Determine the [X, Y] coordinate at the center of the cell enclosing the given text.  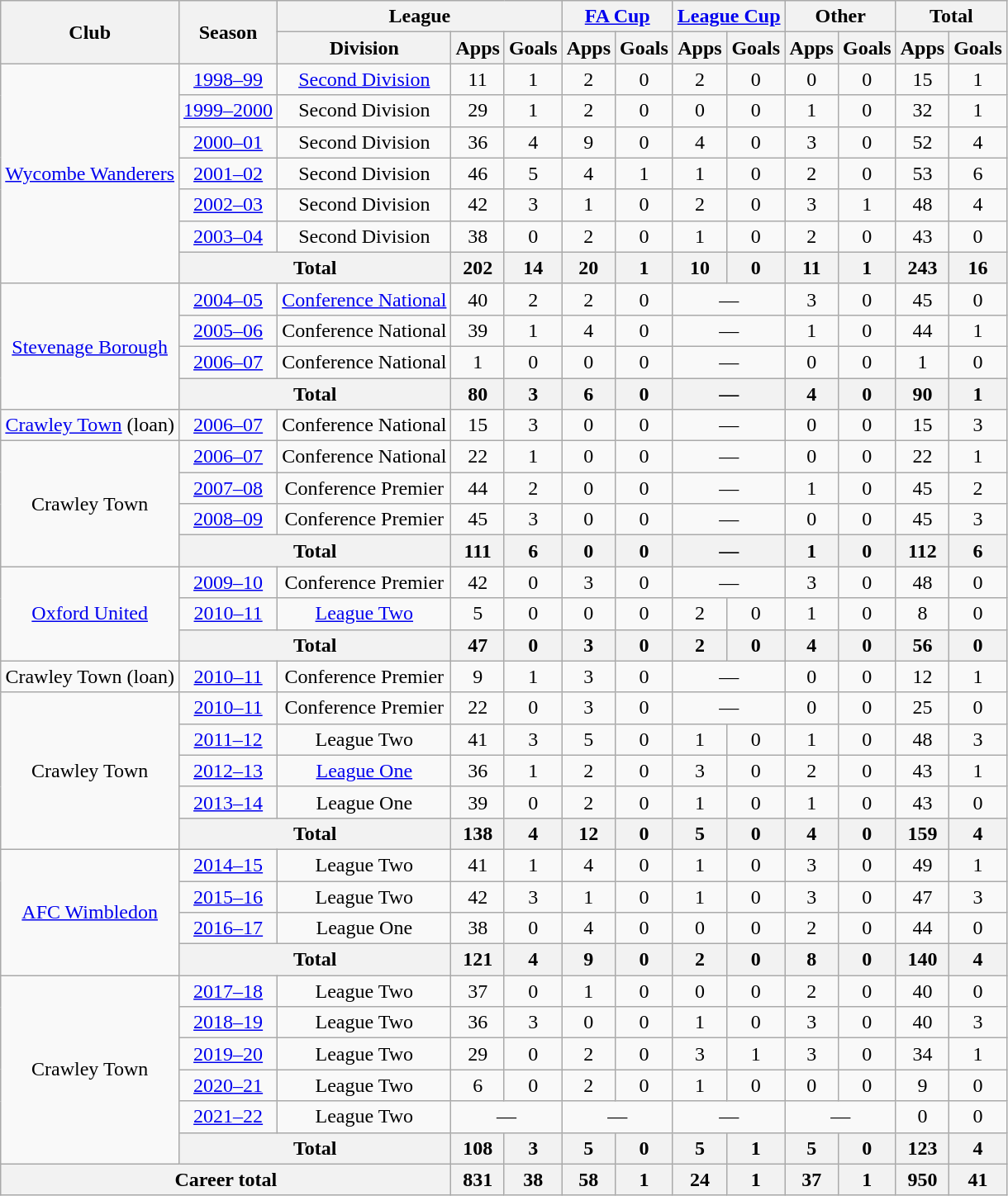
2020–21 [228, 1085]
46 [478, 173]
2008–09 [228, 520]
Club [90, 32]
2005–06 [228, 330]
90 [922, 394]
Season [228, 32]
Career total [226, 1179]
2015–16 [228, 896]
112 [922, 551]
2018–19 [228, 1023]
2004–05 [228, 299]
2014–15 [228, 865]
58 [588, 1179]
2002–03 [228, 205]
1998–99 [228, 79]
Wycombe Wanderers [90, 173]
25 [922, 708]
20 [588, 268]
34 [922, 1054]
16 [978, 268]
202 [478, 268]
2016–17 [228, 928]
138 [478, 833]
243 [922, 268]
108 [478, 1148]
FA Cup [617, 17]
2009–10 [228, 582]
10 [699, 268]
32 [922, 111]
2013–14 [228, 802]
2012–13 [228, 771]
56 [922, 645]
24 [699, 1179]
121 [478, 960]
Oxford United [90, 614]
League Cup [729, 17]
Stevenage Borough [90, 346]
2000–01 [228, 142]
2019–20 [228, 1054]
140 [922, 960]
2011–12 [228, 739]
Division [364, 48]
2021–22 [228, 1117]
53 [922, 173]
2017–18 [228, 991]
111 [478, 551]
950 [922, 1179]
2007–08 [228, 488]
80 [478, 394]
831 [478, 1179]
League [420, 17]
Other [840, 17]
123 [922, 1148]
2001–02 [228, 173]
1999–2000 [228, 111]
49 [922, 865]
52 [922, 142]
14 [533, 268]
AFC Wimbledon [90, 912]
159 [922, 833]
2003–04 [228, 236]
